Determine the (X, Y) coordinate at the center of the cell enclosing the given text.  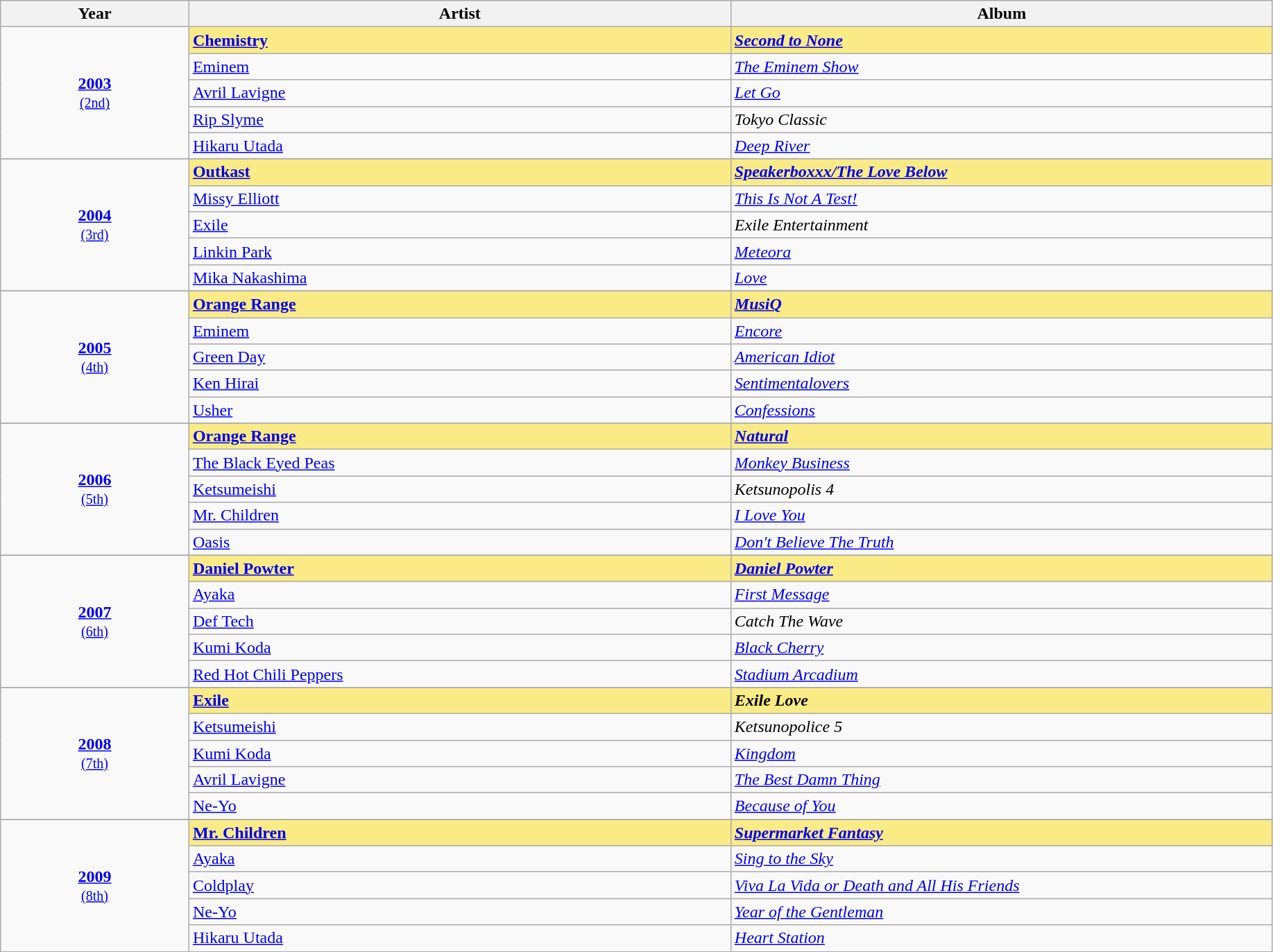
Exile Love (1002, 700)
Artist (459, 14)
Meteora (1002, 251)
Exile Entertainment (1002, 225)
2008(7th) (95, 753)
Supermarket Fantasy (1002, 833)
2003(2nd) (95, 93)
Mika Nakashima (459, 278)
Viva La Vida or Death and All His Friends (1002, 885)
Monkey Business (1002, 463)
Confessions (1002, 410)
Kingdom (1002, 753)
Love (1002, 278)
Usher (459, 410)
MusiQ (1002, 304)
Sing to the Sky (1002, 859)
Don't Believe The Truth (1002, 542)
Coldplay (459, 885)
Tokyo Classic (1002, 119)
2004(3rd) (95, 225)
Catch The Wave (1002, 621)
Red Hot Chili Peppers (459, 674)
2006(5th) (95, 489)
Deep River (1002, 146)
Missy Elliott (459, 198)
2009(8th) (95, 885)
Ketsunopolice 5 (1002, 726)
Second to None (1002, 40)
Black Cherry (1002, 647)
The Black Eyed Peas (459, 463)
This Is Not A Test! (1002, 198)
The Eminem Show (1002, 67)
Def Tech (459, 621)
Outkast (459, 172)
The Best Damn Thing (1002, 780)
I Love You (1002, 516)
Year (95, 14)
American Idiot (1002, 357)
Encore (1002, 331)
Because of You (1002, 806)
Ketsunopolis 4 (1002, 489)
Speakerboxxx/The Love Below (1002, 172)
Stadium Arcadium (1002, 674)
Chemistry (459, 40)
Let Go (1002, 93)
Heart Station (1002, 938)
Green Day (459, 357)
Ken Hirai (459, 384)
Natural (1002, 436)
2005(4th) (95, 357)
Album (1002, 14)
Rip Slyme (459, 119)
First Message (1002, 595)
Oasis (459, 542)
Year of the Gentleman (1002, 912)
Sentimentalovers (1002, 384)
Linkin Park (459, 251)
2007(6th) (95, 621)
